Output the [X, Y] coordinate of the center of the cell containing the given text.  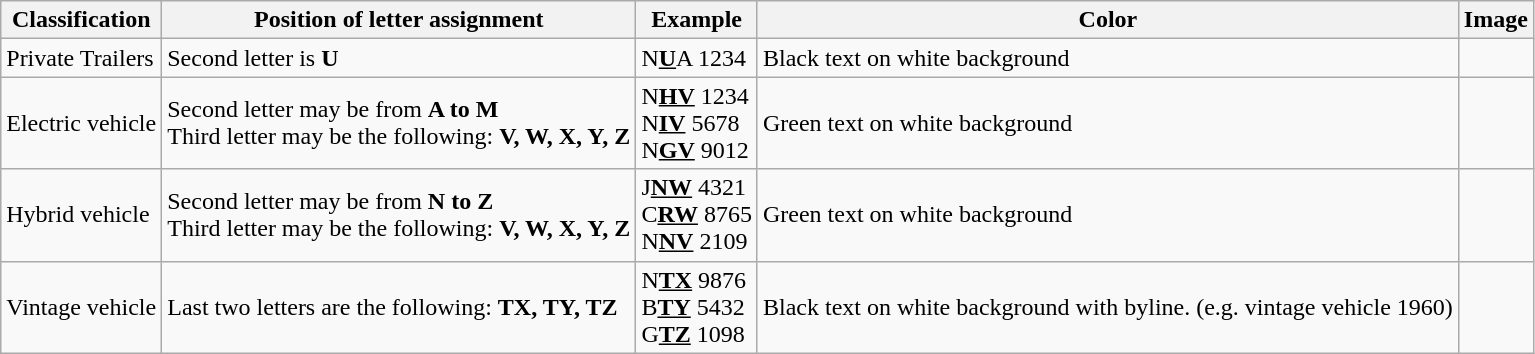
Private Trailers [82, 58]
NTX 9876BTY 5432GTZ 1098 [697, 307]
JNW 4321CRW 8765NNV 2109 [697, 215]
Second letter is U [399, 58]
Black text on white background with byline. (e.g. vintage vehicle 1960) [1108, 307]
NHV 1234NIV 5678NGV 9012 [697, 123]
Image [1496, 20]
Example [697, 20]
NUA 1234 [697, 58]
Color [1108, 20]
Vintage vehicle [82, 307]
Electric vehicle [82, 123]
Classification [82, 20]
Black text on white background [1108, 58]
Last two letters are the following: TX, TY, TZ [399, 307]
Second letter may be from A to MThird letter may be the following: V, W, X, Y, Z [399, 123]
Position of letter assignment [399, 20]
Hybrid vehicle [82, 215]
Second letter may be from N to ZThird letter may be the following: V, W, X, Y, Z [399, 215]
